Locate the cell with the specified text and output its (X, Y) center coordinate. 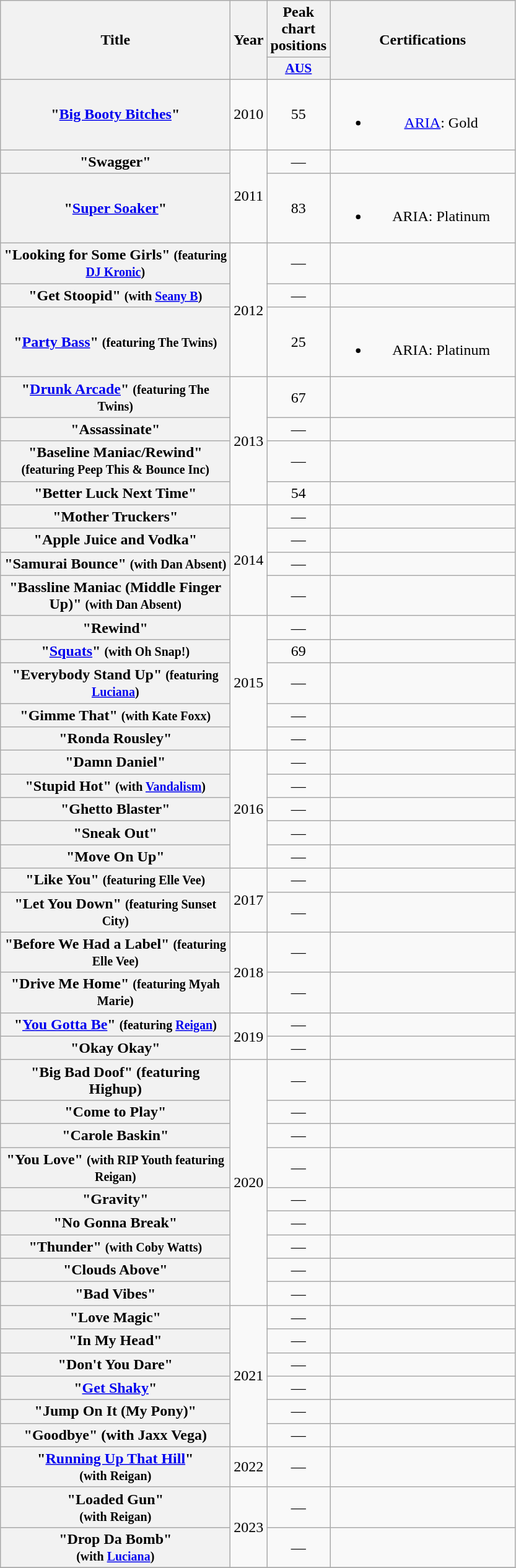
25 (299, 342)
"Drive Me Home" (featuring Myah Marie) (115, 992)
"Big Bad Doof" (featuring Highup) (115, 1080)
"Jump On It (My Pony)" (115, 1411)
"Don't You Dare" (115, 1364)
2014 (249, 560)
"Rewind" (115, 627)
2015 (249, 682)
2012 (249, 310)
"Drunk Arcade" (featuring The Twins) (115, 398)
"Clouds Above" (115, 1270)
"Goodbye" (with Jaxx Vega) (115, 1435)
2018 (249, 972)
"Apple Juice and Vodka" (115, 540)
"Bassline Maniac (Middle Finger Up)" (with Dan Absent) (115, 596)
"Let You Down" (featuring Sunset City) (115, 912)
"Before We Had a Label" (featuring Elle Vee) (115, 952)
AUS (299, 69)
55 (299, 114)
"Swagger" (115, 162)
"Squats" (with Oh Snap!) (115, 651)
"Bad Vibes" (115, 1294)
"Baseline Maniac/Rewind" (featuring Peep This & Bounce Inc) (115, 461)
"Move On Up" (115, 856)
"Looking for Some Girls" (featuring DJ Kronic) (115, 264)
"Party Bass" (featuring The Twins) (115, 342)
"Get Shaky" (115, 1388)
"Thunder" (with Coby Watts) (115, 1247)
2010 (249, 114)
"Running Up That Hill" (with Reigan) (115, 1466)
2017 (249, 900)
"Come to Play" (115, 1112)
"Ronda Rousley" (115, 739)
Peak chart positions (299, 29)
"Super Soaker" (115, 208)
"Better Luck Next Time" (115, 493)
2021 (249, 1376)
Year (249, 40)
Certifications (422, 40)
"Gimme That" (with Kate Foxx) (115, 715)
2011 (249, 197)
"Loaded Gun" (with Reigan) (115, 1507)
"Ghetto Blaster" (115, 809)
"Love Magic" (115, 1317)
2020 (249, 1183)
"You Gotta Be" (featuring Reigan) (115, 1024)
2022 (249, 1466)
ARIA: Gold (422, 114)
83 (299, 208)
2019 (249, 1036)
"Okay Okay" (115, 1048)
"Get Stoopid" (with Seany B) (115, 295)
"Stupid Hot" (with Vandalism) (115, 786)
"You Love" (with RIP Youth featuring Reigan) (115, 1167)
Title (115, 40)
2023 (249, 1527)
"Drop Da Bomb" (with Luciana) (115, 1547)
2013 (249, 441)
69 (299, 651)
"Mother Truckers" (115, 516)
54 (299, 493)
67 (299, 398)
2016 (249, 809)
"Like You" (featuring Elle Vee) (115, 880)
"Carole Baskin" (115, 1135)
"In My Head" (115, 1341)
"Damn Daniel" (115, 762)
"Everybody Stand Up" (featuring Luciana) (115, 682)
"Samurai Bounce" (with Dan Absent) (115, 564)
"Assassinate" (115, 429)
"Sneak Out" (115, 833)
"Big Booty Bitches" (115, 114)
"Gravity" (115, 1200)
"No Gonna Break" (115, 1223)
